Extract the [X, Y] coordinate from the center of the cell holding the provided text.  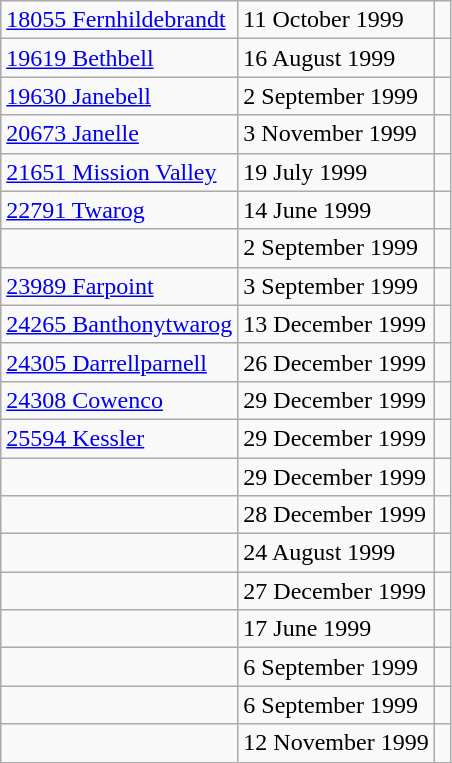
17 June 1999 [336, 629]
28 December 1999 [336, 515]
26 December 1999 [336, 362]
24305 Darrellparnell [120, 362]
14 June 1999 [336, 210]
19619 Bethbell [120, 58]
11 October 1999 [336, 20]
24308 Cowenco [120, 400]
3 September 1999 [336, 286]
19630 Janebell [120, 96]
21651 Mission Valley [120, 172]
16 August 1999 [336, 58]
25594 Kessler [120, 438]
24265 Banthonytwarog [120, 324]
18055 Fernhildebrandt [120, 20]
24 August 1999 [336, 553]
20673 Janelle [120, 134]
23989 Farpoint [120, 286]
27 December 1999 [336, 591]
22791 Twarog [120, 210]
13 December 1999 [336, 324]
19 July 1999 [336, 172]
12 November 1999 [336, 743]
3 November 1999 [336, 134]
